From the cell containing the given text, extract its center point as (x, y) coordinate. 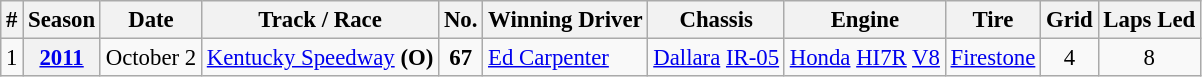
4 (1070, 58)
8 (1149, 58)
Ed Carpenter (566, 58)
Honda HI7R V8 (864, 58)
Kentucky Speedway (O) (320, 58)
Winning Driver (566, 20)
Firestone (992, 58)
2011 (62, 58)
Laps Led (1149, 20)
# (12, 20)
Date (150, 20)
Chassis (716, 20)
Tire (992, 20)
Track / Race (320, 20)
1 (12, 58)
Grid (1070, 20)
Engine (864, 20)
Dallara IR-05 (716, 58)
No. (461, 20)
67 (461, 58)
October 2 (150, 58)
Season (62, 20)
